Locate the cell with the specified text and output its [x, y] center coordinate. 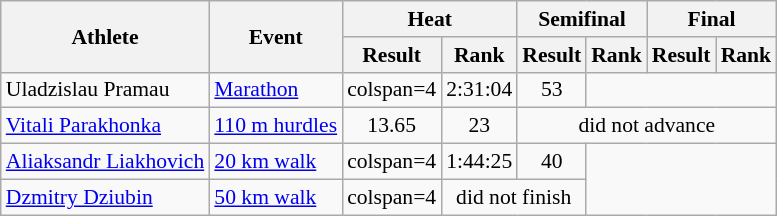
Semifinal [582, 19]
Marathon [276, 90]
110 m hurdles [276, 126]
50 km walk [276, 197]
13.65 [392, 126]
Athlete [106, 36]
2:31:04 [479, 90]
53 [552, 90]
Aliaksandr Liakhovich [106, 162]
did not finish [514, 197]
20 km walk [276, 162]
Heat [430, 19]
Final [712, 19]
40 [552, 162]
Dzmitry Dziubin [106, 197]
23 [479, 126]
Event [276, 36]
1:44:25 [479, 162]
Uladzislau Pramau [106, 90]
Vitali Parakhonka [106, 126]
did not advance [646, 126]
